Identify which cell holds the provided text, then report its [X, Y] central coordinate. 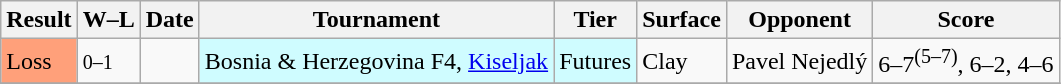
Clay [682, 62]
Pavel Nejedlý [799, 62]
Score [966, 20]
Tier [596, 20]
Futures [596, 62]
0–1 [108, 62]
Opponent [799, 20]
Bosnia & Herzegovina F4, Kiseljak [376, 62]
Date [170, 20]
Tournament [376, 20]
Result [39, 20]
Loss [39, 62]
Surface [682, 20]
6–7(5–7), 6–2, 4–6 [966, 62]
W–L [108, 20]
